Determine the [X, Y] coordinate at the center of the cell enclosing the given text.  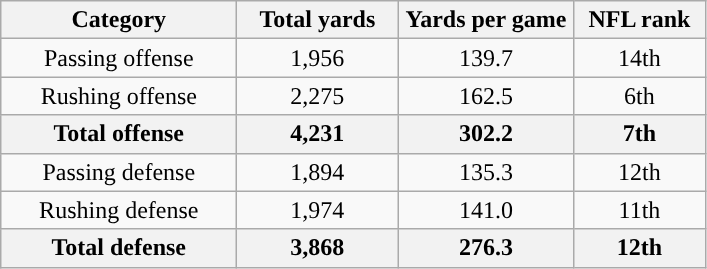
1,894 [318, 172]
Category [119, 20]
Total offense [119, 134]
Passing offense [119, 58]
Rushing offense [119, 96]
2,275 [318, 96]
Total yards [318, 20]
4,231 [318, 134]
302.2 [486, 134]
Passing defense [119, 172]
276.3 [486, 248]
3,868 [318, 248]
1,956 [318, 58]
11th [640, 210]
6th [640, 96]
Yards per game [486, 20]
141.0 [486, 210]
Total defense [119, 248]
14th [640, 58]
Rushing defense [119, 210]
1,974 [318, 210]
135.3 [486, 172]
7th [640, 134]
162.5 [486, 96]
139.7 [486, 58]
NFL rank [640, 20]
